Capture the cell that displays the provided text and extract its (x, y) central coordinate. 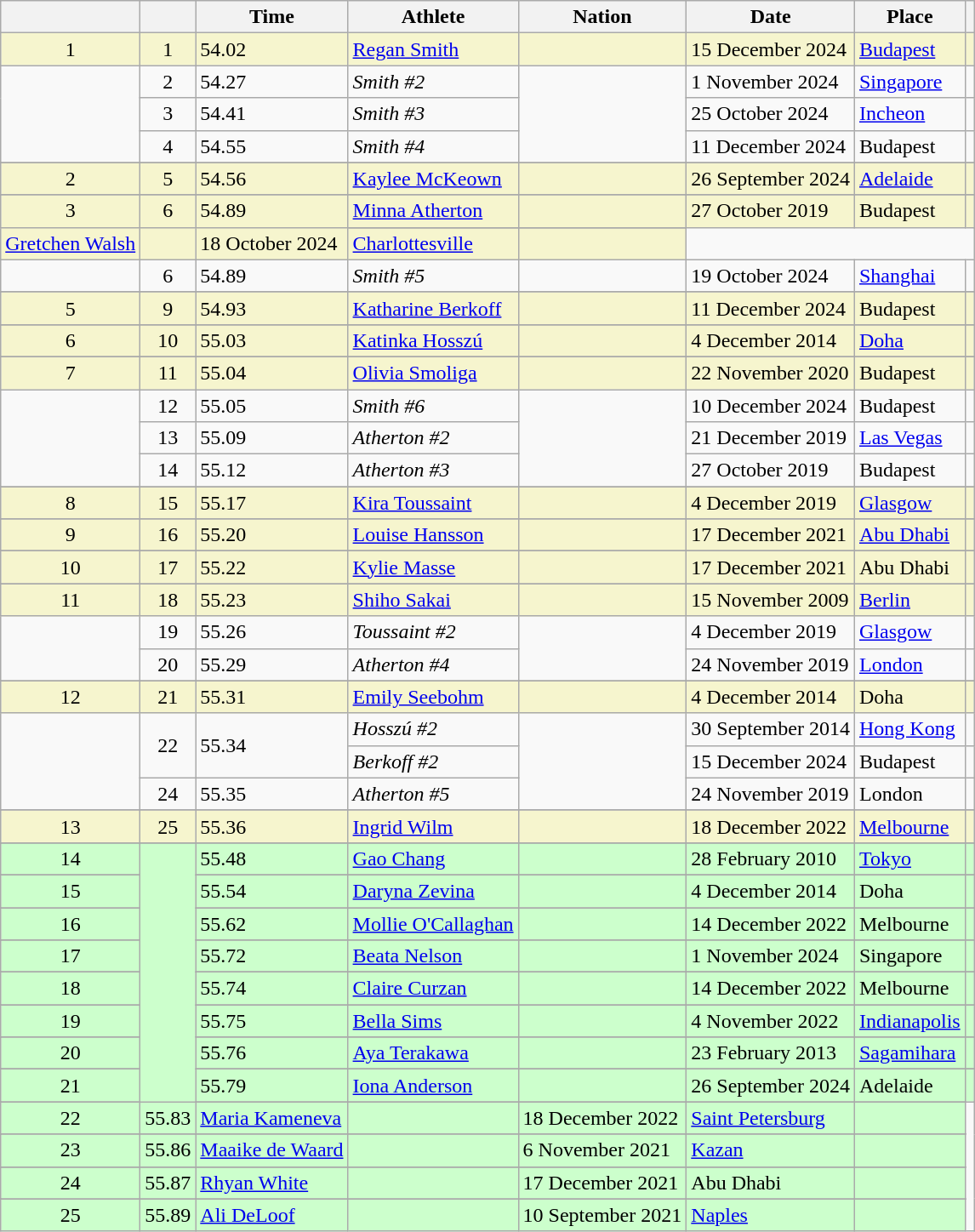
10 December 2024 (771, 406)
Gao Chang (433, 858)
55.62 (272, 923)
Place (909, 17)
Atherton #5 (433, 794)
Naples (771, 1215)
4 (168, 146)
Regan Smith (433, 49)
Charlottesville (433, 243)
55.20 (272, 535)
19 October 2024 (771, 276)
55.36 (272, 826)
30 September 2014 (771, 729)
55.03 (272, 340)
Shiho Sakai (433, 600)
Nation (602, 17)
55.74 (272, 989)
55.26 (272, 632)
55.34 (272, 745)
7 (71, 373)
55.86 (168, 1150)
Beata Nelson (433, 956)
55.05 (272, 406)
Las Vegas (909, 438)
Ali DeLoof (272, 1215)
54.41 (272, 114)
25 October 2024 (771, 114)
Kazan (771, 1150)
55.04 (272, 373)
23 February 2013 (771, 1053)
Maria Kameneva (272, 1118)
Atherton #3 (433, 471)
54.27 (272, 82)
Katinka Hosszú (433, 340)
Kylie Masse (433, 568)
55.75 (272, 1021)
18 October 2024 (272, 243)
55.17 (272, 503)
Time (272, 17)
21 December 2019 (771, 438)
Rhyan White (272, 1183)
Daryna Zevina (433, 891)
55.83 (168, 1118)
54.56 (272, 179)
Atherton #4 (433, 664)
Louise Hansson (433, 535)
15 November 2009 (771, 600)
Tokyo (909, 858)
55.89 (168, 1215)
6 November 2021 (602, 1150)
Sagamihara (909, 1053)
Bella Sims (433, 1021)
55.29 (272, 664)
Atherton #2 (433, 438)
55.31 (272, 697)
28 February 2010 (771, 858)
Claire Curzan (433, 989)
55.09 (272, 438)
55.22 (272, 568)
54.55 (272, 146)
Hong Kong (909, 729)
Shanghai (909, 276)
Olivia Smoliga (433, 373)
Minna Atherton (433, 211)
55.79 (272, 1086)
54.02 (272, 49)
Date (771, 17)
4 November 2022 (771, 1021)
Gretchen Walsh (71, 243)
Incheon (909, 114)
Smith #4 (433, 146)
Smith #6 (433, 406)
Berlin (909, 600)
Smith #5 (433, 276)
23 (71, 1150)
Indianapolis (909, 1021)
Smith #3 (433, 114)
Emily Seebohm (433, 697)
54.93 (272, 308)
Hosszú #2 (433, 729)
55.23 (272, 600)
8 (71, 503)
Berkoff #2 (433, 761)
55.76 (272, 1053)
55.48 (272, 858)
55.87 (168, 1183)
Athlete (433, 17)
55.35 (272, 794)
55.72 (272, 956)
55.12 (272, 471)
10 September 2021 (602, 1215)
Ingrid Wilm (433, 826)
55.54 (272, 891)
Katharine Berkoff (433, 308)
Kaylee McKeown (433, 179)
Saint Petersburg (771, 1118)
Toussaint #2 (433, 632)
Aya Terakawa (433, 1053)
Smith #2 (433, 82)
Iona Anderson (433, 1086)
Mollie O'Callaghan (433, 923)
Maaike de Waard (272, 1150)
22 November 2020 (771, 373)
Kira Toussaint (433, 503)
